Provide the [X, Y] coordinate of the cell's center where the given text is located.  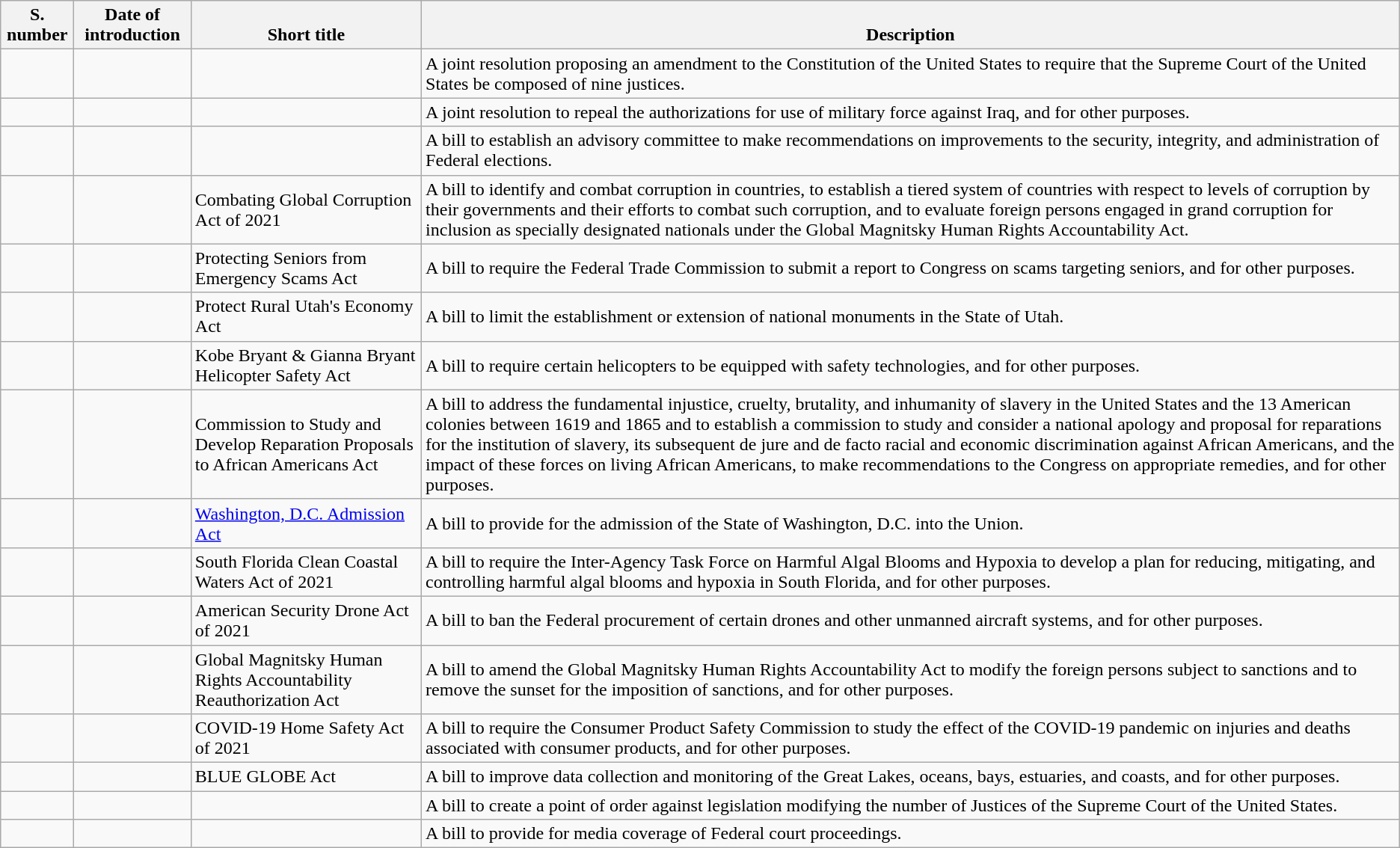
Short title [306, 25]
A bill to ban the Federal procurement of certain drones and other unmanned aircraft systems, and for other purposes. [911, 621]
American Security Drone Act of 2021 [306, 621]
Washington, D.C. Admission Act [306, 523]
A bill to provide for media coverage of Federal court proceedings. [911, 834]
A bill to provide for the admission of the State of Washington, D.C. into the Union. [911, 523]
Global Magnitsky Human Rights Accountability Reauthorization Act [306, 679]
A bill to create a point of order against legislation modifying the number of Justices of the Supreme Court of the United States. [911, 805]
Kobe Bryant & Gianna Bryant Helicopter Safety Act [306, 365]
A bill to improve data collection and monitoring of the Great Lakes, oceans, bays, estuaries, and coasts, and for other purposes. [911, 777]
COVID-19 Home Safety Act of 2021 [306, 739]
South Florida Clean Coastal Waters Act of 2021 [306, 571]
A bill to require the Federal Trade Commission to submit a report to Congress on scams targeting seniors, and for other purposes. [911, 268]
BLUE GLOBE Act [306, 777]
Protecting Seniors from Emergency Scams Act [306, 268]
Description [911, 25]
Combating Global Corruption Act of 2021 [306, 209]
A bill to require certain helicopters to be equipped with safety technologies, and for other purposes. [911, 365]
Protect Rural Utah's Economy Act [306, 317]
Date of introduction [133, 25]
Commission to Study and Develop Reparation Proposals to African Americans Act [306, 444]
A joint resolution to repeal the authorizations for use of military force against Iraq, and for other purposes. [911, 112]
S. number [37, 25]
A bill to limit the establishment or extension of national monuments in the State of Utah. [911, 317]
